For the text-containing cell, return its midpoint in (X, Y) coordinate format. 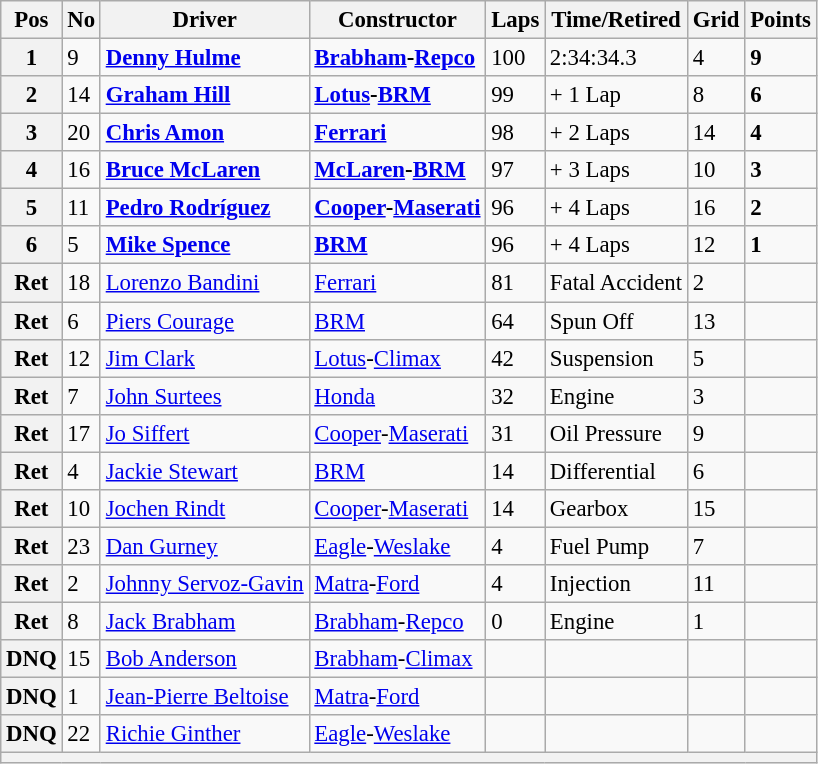
Mike Spence (204, 245)
100 (516, 58)
18 (81, 283)
Lotus-Climax (398, 358)
Chris Amon (204, 133)
Johnny Servoz-Gavin (204, 584)
Jack Brabham (204, 621)
Pos (32, 20)
Gearbox (616, 509)
Grid (716, 20)
Jochen Rindt (204, 509)
98 (516, 133)
99 (516, 95)
Piers Courage (204, 321)
Driver (204, 20)
22 (81, 734)
+ 1 Lap (616, 95)
+ 2 Laps (616, 133)
Time/Retired (616, 20)
Fatal Accident (616, 283)
17 (81, 433)
Denny Hulme (204, 58)
81 (516, 283)
97 (516, 170)
Jean-Pierre Beltoise (204, 697)
Bob Anderson (204, 659)
Differential (616, 471)
Oil Pressure (616, 433)
Jim Clark (204, 358)
Brabham-Climax (398, 659)
Bruce McLaren (204, 170)
Jackie Stewart (204, 471)
Graham Hill (204, 95)
64 (516, 321)
Constructor (398, 20)
0 (516, 621)
20 (81, 133)
+ 3 Laps (616, 170)
Spun Off (616, 321)
Fuel Pump (616, 546)
Jo Siffert (204, 433)
McLaren-BRM (398, 170)
Laps (516, 20)
No (81, 20)
Lotus-BRM (398, 95)
Pedro Rodríguez (204, 208)
Dan Gurney (204, 546)
32 (516, 396)
Lorenzo Bandini (204, 283)
2:34:34.3 (616, 58)
23 (81, 546)
31 (516, 433)
13 (716, 321)
42 (516, 358)
Honda (398, 396)
John Surtees (204, 396)
Points (780, 20)
Suspension (616, 358)
Richie Ginther (204, 734)
Injection (616, 584)
